From the cell containing the given text, extract its center point as (X, Y) coordinate. 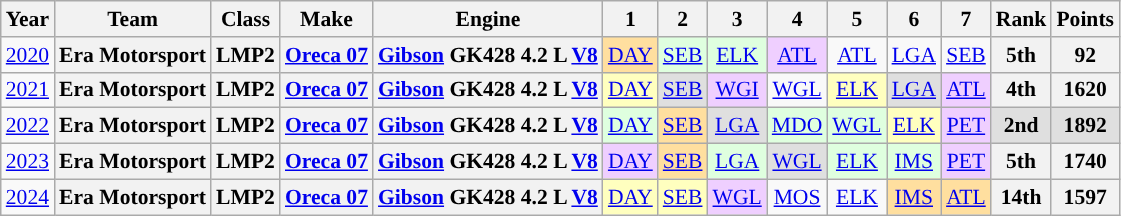
2021 (28, 90)
Engine (488, 19)
Class (246, 19)
Make (326, 19)
2022 (28, 126)
2023 (28, 162)
6 (914, 19)
MOS (798, 197)
1892 (1085, 126)
92 (1085, 55)
7 (966, 19)
1740 (1085, 162)
4th (1022, 90)
Year (28, 19)
2024 (28, 197)
1620 (1085, 90)
2 (683, 19)
14th (1022, 197)
2020 (28, 55)
3 (738, 19)
1 (630, 19)
MDO (798, 126)
4 (798, 19)
5 (856, 19)
Rank (1022, 19)
Team (132, 19)
Points (1085, 19)
WGI (738, 90)
2nd (1022, 126)
1597 (1085, 197)
